Pinpoint the cell where the given text exists, returning its (X, Y) midpoint coordinate. 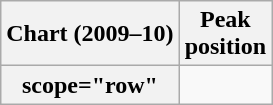
Chart (2009–10) (90, 34)
Peakposition (225, 34)
scope="row" (90, 85)
